Determine the [X, Y] coordinate at the center of the cell enclosing the given text.  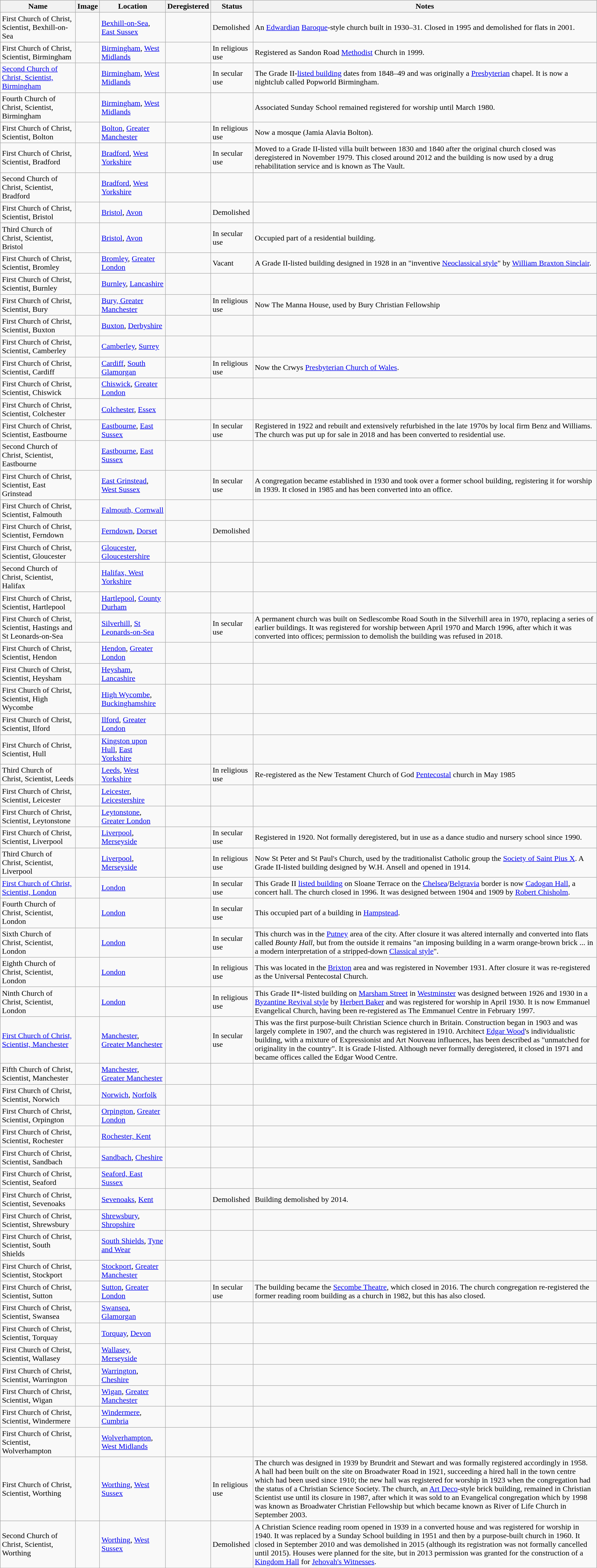
First Church of Christ, Scientist, Seaford [38, 1178]
First Church of Christ, Scientist, Ferndown [38, 531]
Fourth Church of Christ, Scientist, Birmingham [38, 107]
First Church of Christ, Scientist, Norwich [38, 1094]
First Church of Christ, Scientist, Bristol [38, 213]
Third Church of Christ, Scientist, Bristol [38, 238]
Hendon, Greater London [132, 653]
First Church of Christ, Scientist, Hendon [38, 653]
Location [132, 6]
Now the Crwys Presbyterian Church of Wales. [425, 367]
First Church of Christ, Scientist, Shrewsbury [38, 1220]
First Church of Christ, Scientist, Bolton [38, 132]
Associated Sunday School remained registered for worship until March 1980. [425, 107]
Silverhill, St Leonards-on-Sea [132, 627]
Torquay, Devon [132, 1333]
First Church of Christ, Scientist, Hastings and St Leonards-on-Sea [38, 627]
Bromley, Greater London [132, 263]
Rochester, Kent [132, 1137]
First Church of Christ, Scientist, Orpington [38, 1116]
Stockport, Greater Manchester [132, 1270]
First Church of Christ, Scientist, High Wycombe [38, 699]
First Church of Christ, Scientist, Chiswick [38, 389]
Now a mosque (Jamia Alavia Bolton). [425, 132]
Warrington, Cheshire [132, 1375]
First Church of Christ, Scientist, Bury [38, 304]
Now The Manna House, used by Bury Christian Fellowship [425, 304]
Leytonstone, Greater London [132, 816]
Third Church of Christ, Scientist, Liverpool [38, 863]
Second Church of Christ, Scientist, Worthing [38, 1545]
This occupied part of a building in Hampstead. [425, 913]
First Church of Christ, Scientist, Ilford [38, 724]
Wigan, Greater Manchester [132, 1396]
First Church of Christ, Scientist, Falmouth [38, 510]
First Church of Christ, Scientist, Gloucester [38, 552]
Chiswick, Greater London [132, 389]
Camberley, Surrey [132, 347]
First Church of Christ, Scientist, Sutton [38, 1292]
Bury, Greater Manchester [132, 304]
Leicester, Leicestershire [132, 796]
First Church of Christ, Scientist, Leicester [38, 796]
Ninth Church of Christ, Scientist, London [38, 1002]
First Church of Christ, Scientist, Hartlepool [38, 602]
Sandbach, Cheshire [132, 1157]
Sutton, Greater London [132, 1292]
Kingston upon Hull, East Yorkshire [132, 749]
High Wycombe, Buckinghamshire [132, 699]
First Church of Christ, Scientist, Windermere [38, 1417]
Third Church of Christ, Scientist, Leeds [38, 775]
First Church of Christ, Scientist, Torquay [38, 1333]
First Church of Christ, Scientist, Liverpool [38, 837]
Hartlepool, County Durham [132, 602]
Bolton, Greater Manchester [132, 132]
First Church of Christ, Scientist, Sevenoaks [38, 1199]
Eighth Church of Christ, Scientist, London [38, 972]
First Church of Christ, Scientist, Eastbourne [38, 430]
First Church of Christ, Scientist, Wolverhampton [38, 1442]
Fifth Church of Christ, Scientist, Manchester [38, 1074]
First Church of Christ, Scientist, Burnley [38, 284]
South Shields, Tyne and Wear [132, 1245]
First Church of Christ, Scientist, Heysham [38, 674]
Buxton, Derbyshire [132, 326]
Image [87, 6]
Re-registered as the New Testament Church of God Pentecostal church in May 1985 [425, 775]
First Church of Christ, Scientist, Colchester [38, 409]
The Grade II-listed building dates from 1848–49 and was originally a Presbyterian chapel. It is now a nightclub called Popworld Birmingham. [425, 78]
First Church of Christ, Scientist, South Shields [38, 1245]
Registered in 1920. Not formally deregistered, but in use as a dance studio and nursery school since 1990. [425, 837]
Leeds, West Yorkshire [132, 775]
Second Church of Christ, Scientist, Birmingham [38, 78]
Falmouth, Cornwall [132, 510]
First Church of Christ, Scientist, Bromley [38, 263]
First Church of Christ, Scientist, Swansea [38, 1312]
Orpington, Greater London [132, 1116]
Swansea, Glamorgan [132, 1312]
An Edwardian Baroque-style church built in 1930–31. Closed in 1995 and demolished for flats in 2001. [425, 27]
Vacant [232, 263]
First Church of Christ, Scientist, Birmingham [38, 53]
Burnley, Lancashire [132, 284]
Wallasey, Merseyside [132, 1354]
First Church of Christ, Scientist, Bexhill-on-Sea [38, 27]
Sevenoaks, Kent [132, 1199]
First Church of Christ, Scientist, Wigan [38, 1396]
Notes [425, 6]
First Church of Christ, Scientist, East Grinstead [38, 485]
First Church of Christ, Scientist, Cardiff [38, 367]
First Church of Christ, Scientist, Warrington [38, 1375]
First Church of Christ, Scientist, Sandbach [38, 1157]
This was located in the Brixton area and was registered in November 1931. After closure it was re-registered as the Universal Pentecostal Church. [425, 972]
Windermere, Cumbria [132, 1417]
Ilford, Greater London [132, 724]
Second Church of Christ, Scientist, Eastbourne [38, 455]
First Church of Christ, Scientist, Hull [38, 749]
Shrewsbury, Shropshire [132, 1220]
Norwich, Norfolk [132, 1094]
First Church of Christ, Scientist, Wallasey [38, 1354]
Sixth Church of Christ, Scientist, London [38, 942]
Deregistered [188, 6]
Heysham, Lancashire [132, 674]
Cardiff, South Glamorgan [132, 367]
Ferndown, Dorset [132, 531]
A Grade II-listed building designed in 1928 in an "inventive Neoclassical style" by William Braxton Sinclair. [425, 263]
Registered as Sandon Road Methodist Church in 1999. [425, 53]
Wolverhampton, West Midlands [132, 1442]
Bexhill-on-Sea, East Sussex [132, 27]
Fourth Church of Christ, Scientist, London [38, 913]
First Church of Christ, Scientist, London [38, 888]
Second Church of Christ, Scientist, Halifax [38, 577]
Second Church of Christ, Scientist, Bradford [38, 187]
First Church of Christ, Scientist, Rochester [38, 1137]
Occupied part of a residential building. [425, 238]
First Church of Christ, Scientist, Leytonstone [38, 816]
Gloucester, Gloucestershire [132, 552]
Status [232, 6]
First Church of Christ, Scientist, Bradford [38, 158]
Colchester, Essex [132, 409]
First Church of Christ, Scientist, Buxton [38, 326]
Building demolished by 2014. [425, 1199]
Halifax, West Yorkshire [132, 577]
First Church of Christ, Scientist, Stockport [38, 1270]
East Grinstead, West Sussex [132, 485]
First Church of Christ, Scientist, Worthing [38, 1489]
Seaford, East Sussex [132, 1178]
First Church of Christ, Scientist, Manchester [38, 1040]
Name [38, 6]
First Church of Christ, Scientist, Camberley [38, 347]
